From the cell containing the given text, extract its center point as (X, Y) coordinate. 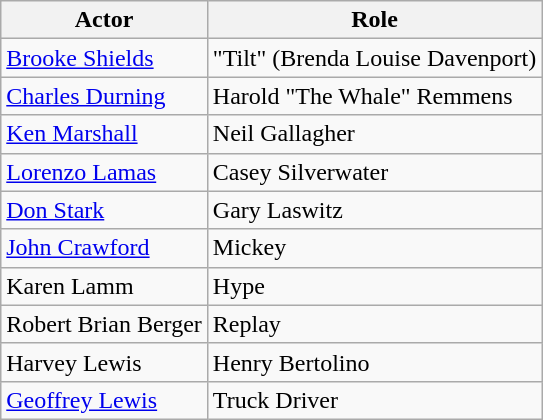
Mickey (374, 248)
Truck Driver (374, 400)
Neil Gallagher (374, 134)
Geoffrey Lewis (104, 400)
Actor (104, 20)
Role (374, 20)
Casey Silverwater (374, 172)
Hype (374, 286)
Replay (374, 324)
Karen Lamm (104, 286)
Gary Laswitz (374, 210)
"Tilt" (Brenda Louise Davenport) (374, 58)
Don Stark (104, 210)
Brooke Shields (104, 58)
Charles Durning (104, 96)
Harvey Lewis (104, 362)
Henry Bertolino (374, 362)
John Crawford (104, 248)
Harold "The Whale" Remmens (374, 96)
Ken Marshall (104, 134)
Lorenzo Lamas (104, 172)
Robert Brian Berger (104, 324)
